Return the [X, Y] coordinate for the center point of the cell that contains the specified text.  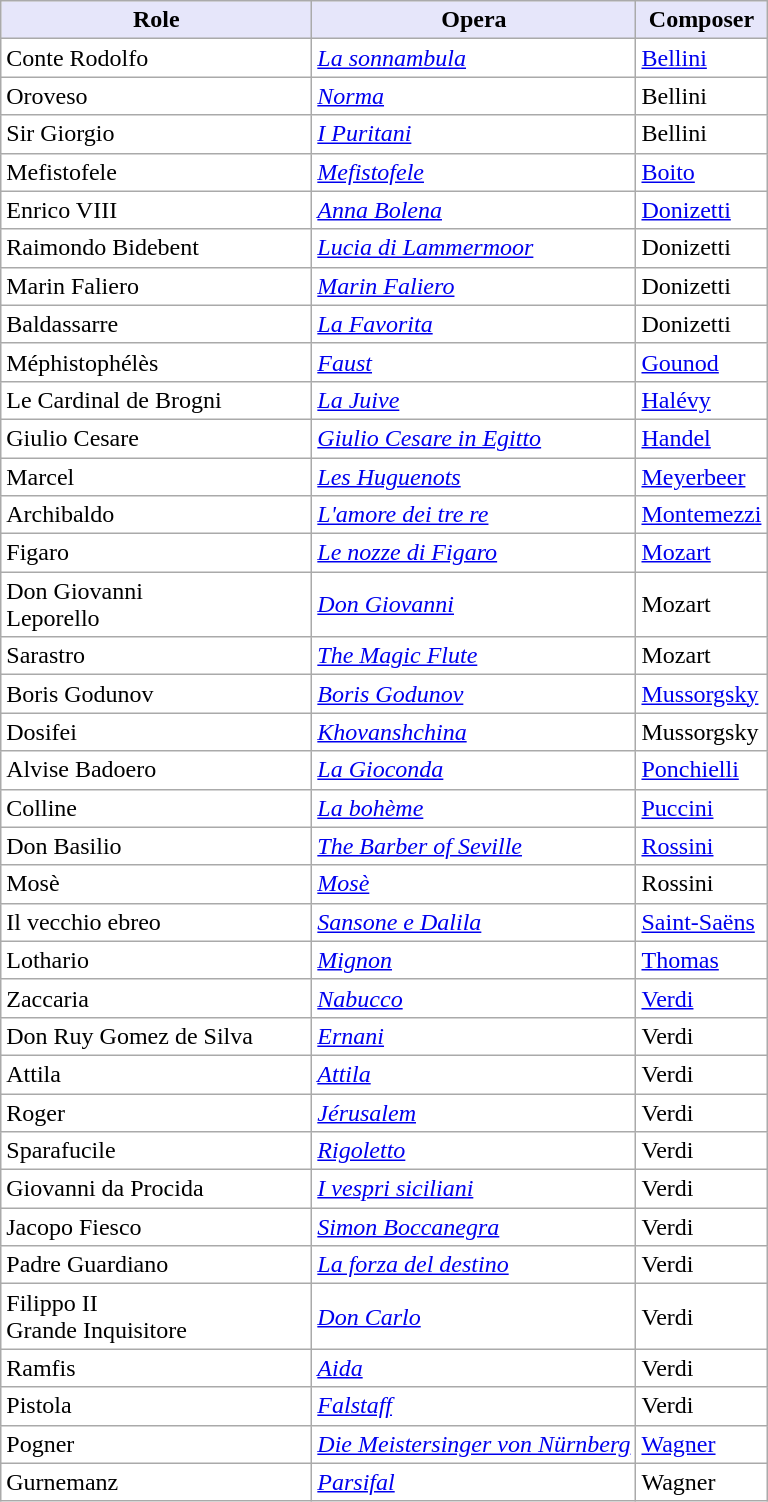
La Favorita [474, 324]
Sansone e Dalila [474, 922]
Opera [474, 20]
Faust [474, 362]
Le nozze di Figaro [474, 553]
Ramfis [156, 1368]
Simon Boccanegra [474, 1227]
Don Ruy Gomez de Silva [156, 1036]
Les Huguenots [474, 477]
I Puritani [474, 134]
Colline [156, 808]
Mignon [474, 960]
Nabucco [474, 998]
Méphistophélès [156, 362]
Giulio Cesare [156, 438]
Sparafucile [156, 1151]
The Barber of Seville [474, 846]
Don Carlo [474, 1316]
Sarastro [156, 656]
Figaro [156, 553]
Sir Giorgio [156, 134]
Roger [156, 1113]
Giulio Cesare in Egitto [474, 438]
Composer [702, 20]
Puccini [702, 808]
Saint-Saëns [702, 922]
La Gioconda [474, 770]
Montemezzi [702, 515]
Oroveso [156, 96]
Die Meistersinger von Nürnberg [474, 1444]
Enrico VIII [156, 210]
Le Cardinal de Brogni [156, 400]
Don Basilio [156, 846]
Zaccaria [156, 998]
Il vecchio ebreo [156, 922]
Lothario [156, 960]
Lucia di Lammermoor [474, 248]
Ponchielli [702, 770]
Rigoletto [474, 1151]
Padre Guardiano [156, 1265]
Pogner [156, 1444]
Aida [474, 1368]
La bohème [474, 808]
Don Giovanni [474, 604]
I vespri siciliani [474, 1189]
La sonnambula [474, 58]
Jacopo Fiesco [156, 1227]
Don GiovanniLeporello [156, 604]
Khovanshchina [474, 732]
Archibaldo [156, 515]
Role [156, 20]
Meyerbeer [702, 477]
Filippo IIGrande Inquisitore [156, 1316]
Norma [474, 96]
Halévy [702, 400]
Falstaff [474, 1406]
Boito [702, 172]
Ernani [474, 1036]
The Magic Flute [474, 656]
Giovanni da Procida [156, 1189]
Gurnemanz [156, 1482]
Jérusalem [474, 1113]
Handel [702, 438]
La forza del destino [474, 1265]
Pistola [156, 1406]
L'amore dei tre re [474, 515]
La Juive [474, 400]
Dosifei [156, 732]
Gounod [702, 362]
Anna Bolena [474, 210]
Raimondo Bidebent [156, 248]
Baldassarre [156, 324]
Parsifal [474, 1482]
Thomas [702, 960]
Alvise Badoero [156, 770]
Marcel [156, 477]
Conte Rodolfo [156, 58]
